Search for the cell housing the specified text and yield its (x, y) center coordinate. 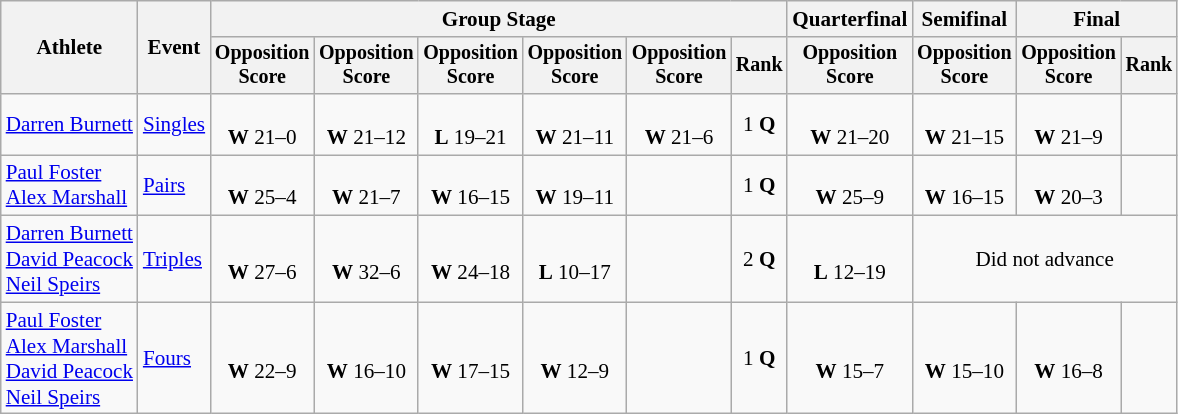
W 21–0 (262, 124)
W 15–7 (850, 358)
W 27–6 (262, 259)
Pairs (174, 186)
Semifinal (964, 18)
W 21–12 (366, 124)
Darren Burnett (70, 124)
L 19–21 (470, 124)
Group Stage (498, 18)
2 Q (759, 259)
Darren BurnettDavid PeacockNeil Speirs (70, 259)
W 16–8 (1068, 358)
W 16–10 (366, 358)
W 21–7 (366, 186)
L 10–17 (575, 259)
W 22–9 (262, 358)
Athlete (70, 48)
Triples (174, 259)
Quarterfinal (850, 18)
Paul FosterAlex Marshall (70, 186)
W 19–11 (575, 186)
L 12–19 (850, 259)
W 25–4 (262, 186)
Fours (174, 358)
W 17–15 (470, 358)
W 21–9 (1068, 124)
Singles (174, 124)
W 24–18 (470, 259)
W 21–11 (575, 124)
W 15–10 (964, 358)
W 21–6 (679, 124)
Final (1096, 18)
Event (174, 48)
W 20–3 (1068, 186)
Paul FosterAlex MarshallDavid PeacockNeil Speirs (70, 358)
W 21–20 (850, 124)
W 32–6 (366, 259)
W 25–9 (850, 186)
W 21–15 (964, 124)
W 12–9 (575, 358)
Did not advance (1044, 259)
